Detect which cell encompasses the target text, then output its [x, y] center coordinate. 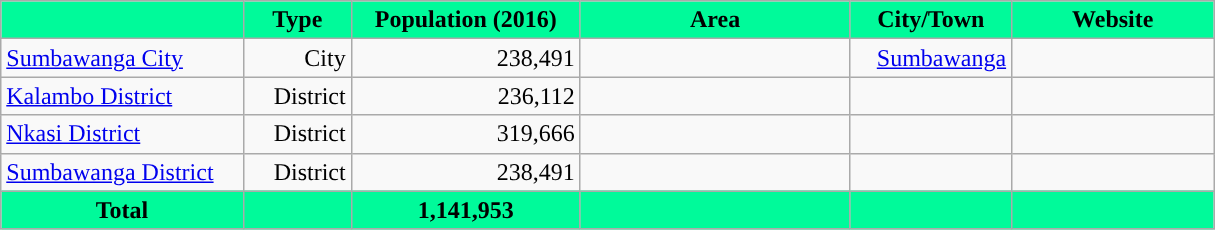
Population (2016) [466, 20]
Sumbawanga City [122, 58]
City/Town [931, 20]
236,112 [466, 96]
Kalambo District [122, 96]
Website [1113, 20]
1,141,953 [466, 210]
Sumbawanga [931, 58]
City [297, 58]
Nkasi District [122, 134]
319,666 [466, 134]
Sumbawanga District [122, 172]
Total [122, 210]
Area [715, 20]
Type [297, 20]
